For the text-containing cell, return its midpoint in (x, y) coordinate format. 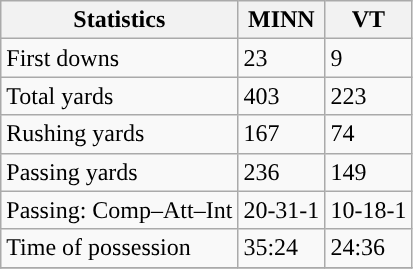
24:36 (368, 248)
20-31-1 (282, 210)
Statistics (120, 20)
223 (368, 96)
Passing: Comp–Att–Int (120, 210)
23 (282, 58)
Total yards (120, 96)
74 (368, 134)
149 (368, 172)
10-18-1 (368, 210)
Passing yards (120, 172)
236 (282, 172)
403 (282, 96)
First downs (120, 58)
VT (368, 20)
9 (368, 58)
Time of possession (120, 248)
MINN (282, 20)
Rushing yards (120, 134)
35:24 (282, 248)
167 (282, 134)
